Pinpoint the cell where the given text exists, returning its [X, Y] midpoint coordinate. 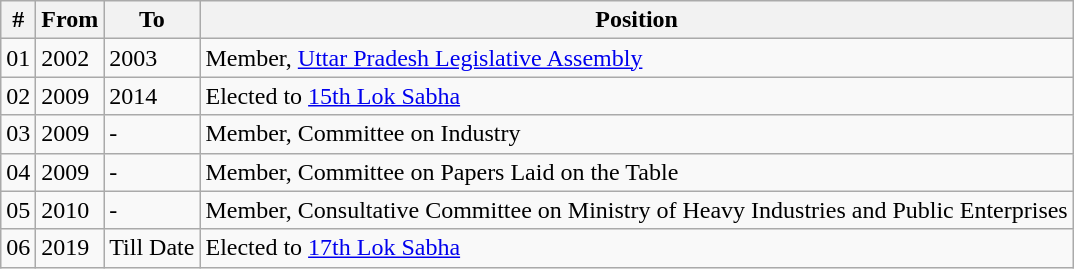
Member, Committee on Industry [636, 134]
2010 [70, 210]
02 [18, 96]
04 [18, 172]
To [152, 20]
Position [636, 20]
01 [18, 58]
Member, Uttar Pradesh Legislative Assembly [636, 58]
2014 [152, 96]
From [70, 20]
03 [18, 134]
Till Date [152, 248]
# [18, 20]
06 [18, 248]
Member, Consultative Committee on Ministry of Heavy Industries and Public Enterprises [636, 210]
2002 [70, 58]
Member, Committee on Papers Laid on the Table [636, 172]
2019 [70, 248]
05 [18, 210]
Elected to 15th Lok Sabha [636, 96]
2003 [152, 58]
Elected to 17th Lok Sabha [636, 248]
